Identify which cell holds the provided text, then report its (X, Y) central coordinate. 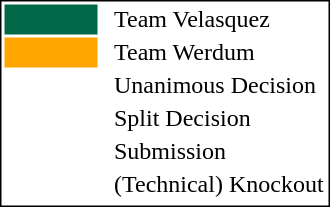
Submission (218, 151)
Split Decision (218, 119)
(Technical) Knockout (218, 185)
Team Velasquez (218, 19)
Unanimous Decision (218, 85)
Team Werdum (218, 53)
